Capture the cell that displays the provided text and extract its [x, y] central coordinate. 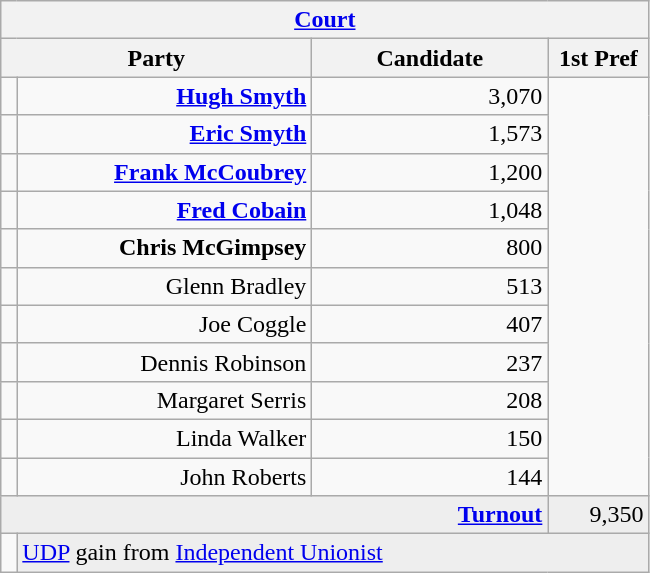
Hugh Smyth [164, 96]
Joe Coggle [164, 324]
513 [430, 286]
1,573 [430, 134]
1st Pref [598, 58]
Margaret Serris [164, 400]
Candidate [430, 58]
Party [156, 58]
Chris McGimpsey [164, 248]
Glenn Bradley [164, 286]
Court [325, 20]
Dennis Robinson [164, 362]
237 [430, 362]
1,048 [430, 210]
Turnout [274, 515]
UDP gain from Independent Unionist [333, 553]
Eric Smyth [164, 134]
144 [430, 477]
Linda Walker [164, 438]
407 [430, 324]
800 [430, 248]
Fred Cobain [164, 210]
1,200 [430, 172]
3,070 [430, 96]
208 [430, 400]
Frank McCoubrey [164, 172]
150 [430, 438]
John Roberts [164, 477]
9,350 [598, 515]
